From the cell containing the given text, extract its center point as (x, y) coordinate. 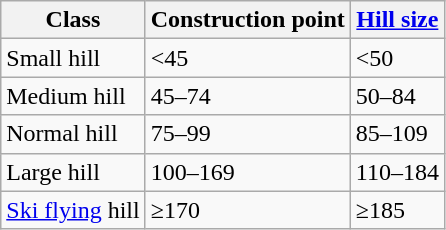
Normal hill (73, 134)
≥185 (397, 210)
Large hill (73, 172)
Medium hill (73, 96)
45–74 (248, 96)
75–99 (248, 134)
50–84 (397, 96)
Class (73, 20)
100–169 (248, 172)
Hill size (397, 20)
Ski flying hill (73, 210)
Small hill (73, 58)
85–109 (397, 134)
110–184 (397, 172)
≥170 (248, 210)
<50 (397, 58)
<45 (248, 58)
Construction point (248, 20)
